Return [x, y] of the center of cell containing provided text 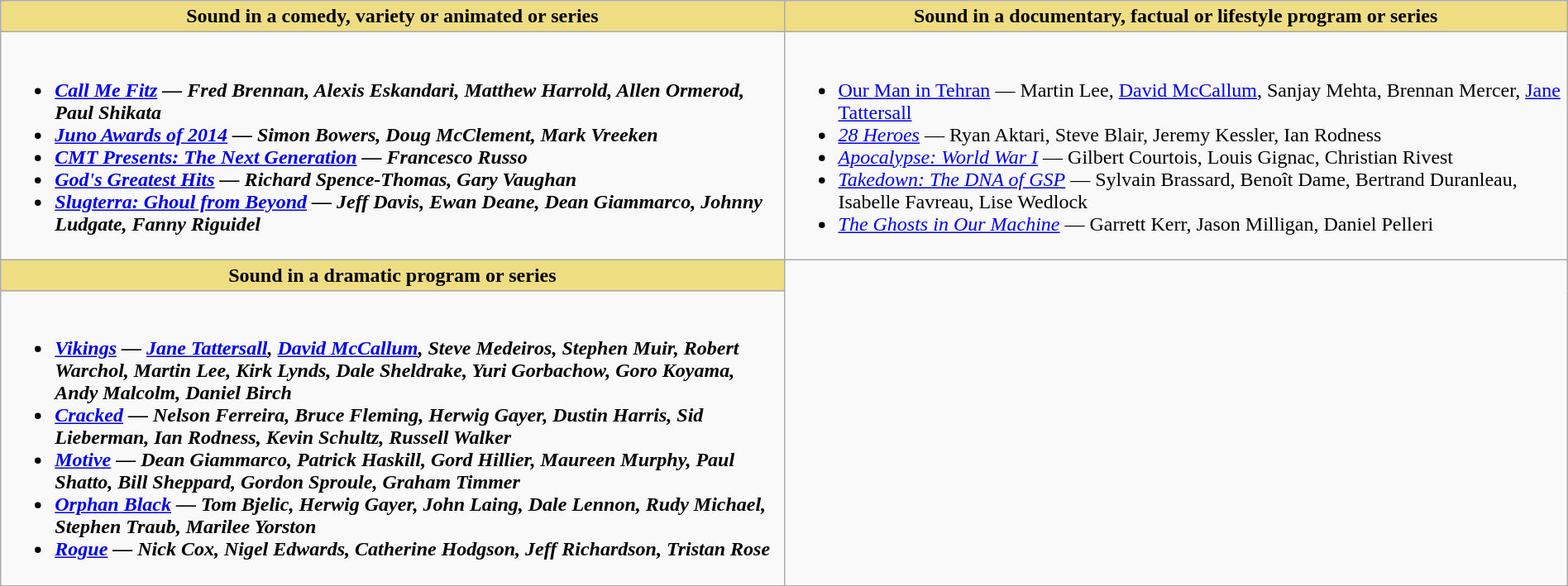
Sound in a dramatic program or series [392, 275]
Sound in a comedy, variety or animated or series [392, 17]
Sound in a documentary, factual or lifestyle program or series [1176, 17]
